From the cell containing the given text, extract its center point as (X, Y) coordinate. 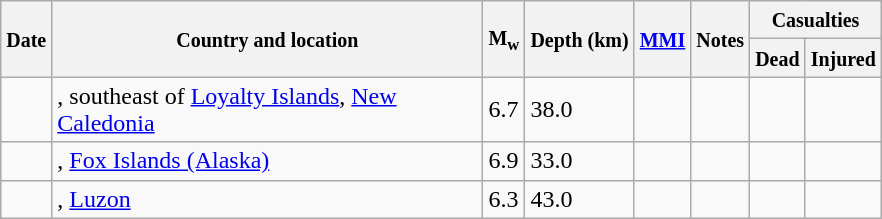
33.0 (580, 161)
38.0 (580, 110)
Country and location (268, 39)
43.0 (580, 199)
, Fox Islands (Alaska) (268, 161)
Depth (km) (580, 39)
Date (26, 39)
Dead (778, 58)
, southeast of Loyalty Islands, New Caledonia (268, 110)
Casualties (816, 20)
Mw (504, 39)
Injured (843, 58)
6.3 (504, 199)
Notes (720, 39)
6.9 (504, 161)
MMI (662, 39)
, Luzon (268, 199)
6.7 (504, 110)
